Identify which cell holds the provided text, then report its (X, Y) central coordinate. 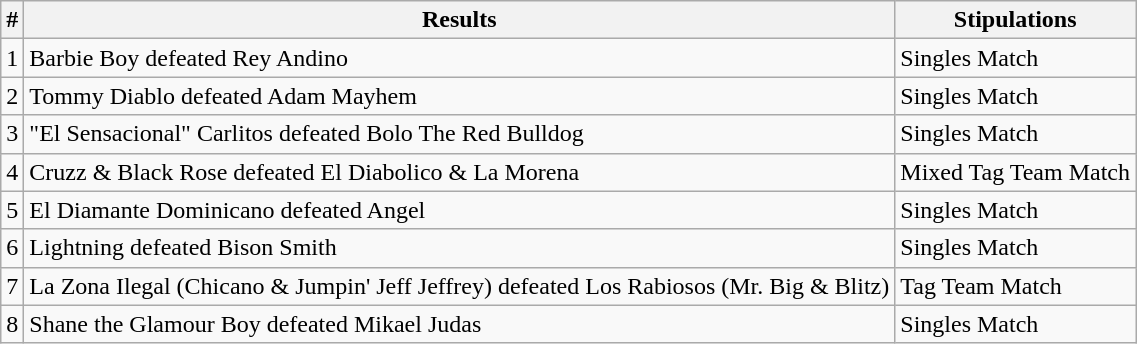
6 (12, 248)
Tommy Diablo defeated Adam Mayhem (460, 96)
"El Sensacional" Carlitos defeated Bolo The Red Bulldog (460, 134)
Shane the Glamour Boy defeated Mikael Judas (460, 324)
Stipulations (1016, 20)
1 (12, 58)
Barbie Boy defeated Rey Andino (460, 58)
3 (12, 134)
Mixed Tag Team Match (1016, 172)
8 (12, 324)
La Zona Ilegal (Chicano & Jumpin' Jeff Jeffrey) defeated Los Rabiosos (Mr. Big & Blitz) (460, 286)
Lightning defeated Bison Smith (460, 248)
Tag Team Match (1016, 286)
5 (12, 210)
Cruzz & Black Rose defeated El Diabolico & La Morena (460, 172)
2 (12, 96)
7 (12, 286)
El Diamante Dominicano defeated Angel (460, 210)
4 (12, 172)
Results (460, 20)
# (12, 20)
